Determine the (x, y) coordinate at the center of the cell enclosing the given text.  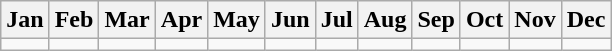
Jun (290, 20)
Aug (385, 20)
Oct (484, 20)
Sep (436, 20)
Feb (74, 20)
May (237, 20)
Jul (336, 20)
Apr (181, 20)
Dec (586, 20)
Jan (25, 20)
Nov (535, 20)
Mar (127, 20)
